Extract the (X, Y) coordinate from the center of the cell holding the provided text.  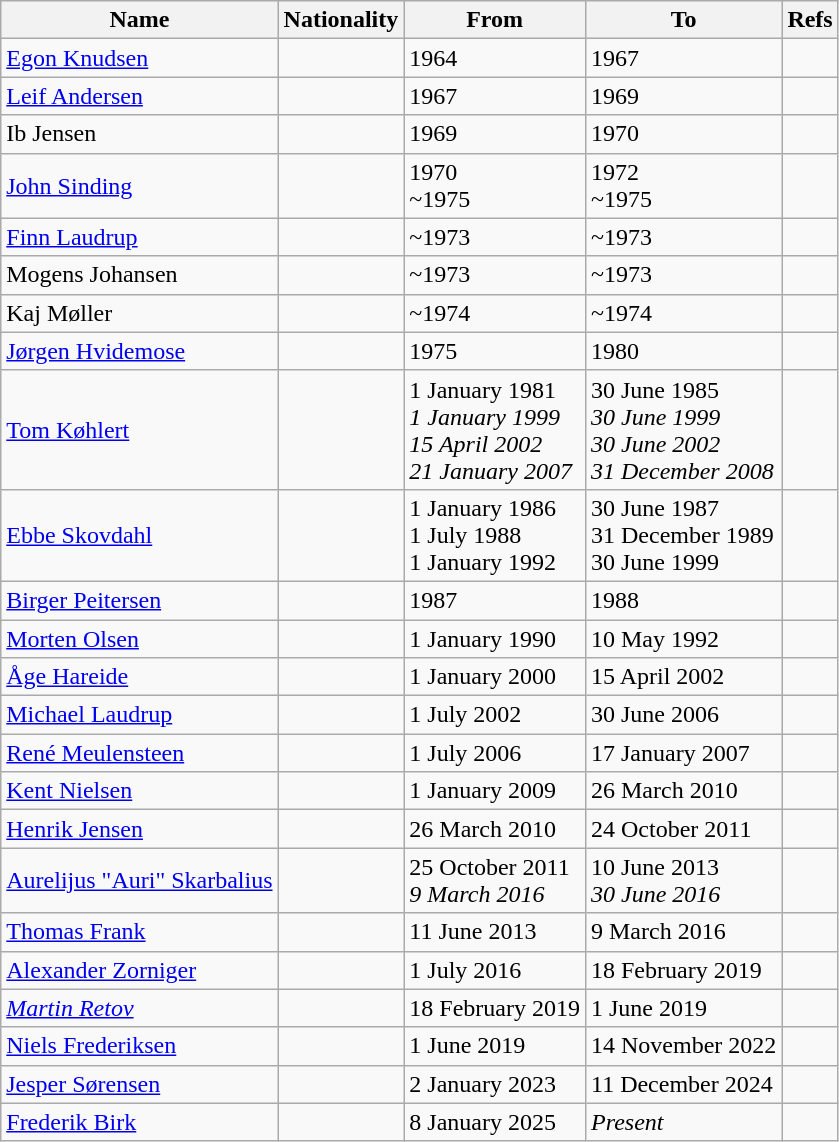
To (683, 20)
10 May 1992 (683, 639)
30 June 2006 (683, 715)
Mogens Johansen (140, 275)
1987 (495, 600)
Aurelijus "Auri" Skarbalius (140, 880)
1970 (683, 134)
1 July 2016 (495, 970)
Ib Jensen (140, 134)
Jesper Sørensen (140, 1084)
9 March 2016 (683, 932)
30 June 198731 December 198930 June 1999 (683, 535)
Ebbe Skovdahl (140, 535)
Egon Knudsen (140, 58)
Åge Hareide (140, 677)
Niels Frederiksen (140, 1046)
10 June 201330 June 2016 (683, 880)
Martin Retov (140, 1008)
Thomas Frank (140, 932)
Finn Laudrup (140, 237)
25 October 20119 March 2016 (495, 880)
11 June 2013 (495, 932)
1 January 2000 (495, 677)
15 April 2002 (683, 677)
14 November 2022 (683, 1046)
Kaj Møller (140, 313)
Tom Køhlert (140, 430)
Birger Peitersen (140, 600)
Frederik Birk (140, 1122)
Name (140, 20)
Refs (810, 20)
1 January 2009 (495, 791)
1975 (495, 351)
Jørgen Hvidemose (140, 351)
Nationality (341, 20)
Morten Olsen (140, 639)
2 January 2023 (495, 1084)
Michael Laudrup (140, 715)
11 December 2024 (683, 1084)
John Sinding (140, 186)
1 January 19811 January 1999 15 April 2002 21 January 2007 (495, 430)
1988 (683, 600)
30 June 198530 June 1999 30 June 2002 31 December 2008 (683, 430)
From (495, 20)
Henrik Jensen (140, 829)
Leif Andersen (140, 96)
1970~1975 (495, 186)
1 July 2002 (495, 715)
Alexander Zorniger (140, 970)
8 January 2025 (495, 1122)
1972~1975 (683, 186)
Present (683, 1122)
24 October 2011 (683, 829)
1 July 2006 (495, 753)
1 January 1990 (495, 639)
1980 (683, 351)
1 January 19861 July 19881 January 1992 (495, 535)
Kent Nielsen (140, 791)
17 January 2007 (683, 753)
René Meulensteen (140, 753)
1964 (495, 58)
